Capture the cell that displays the provided text and extract its (X, Y) central coordinate. 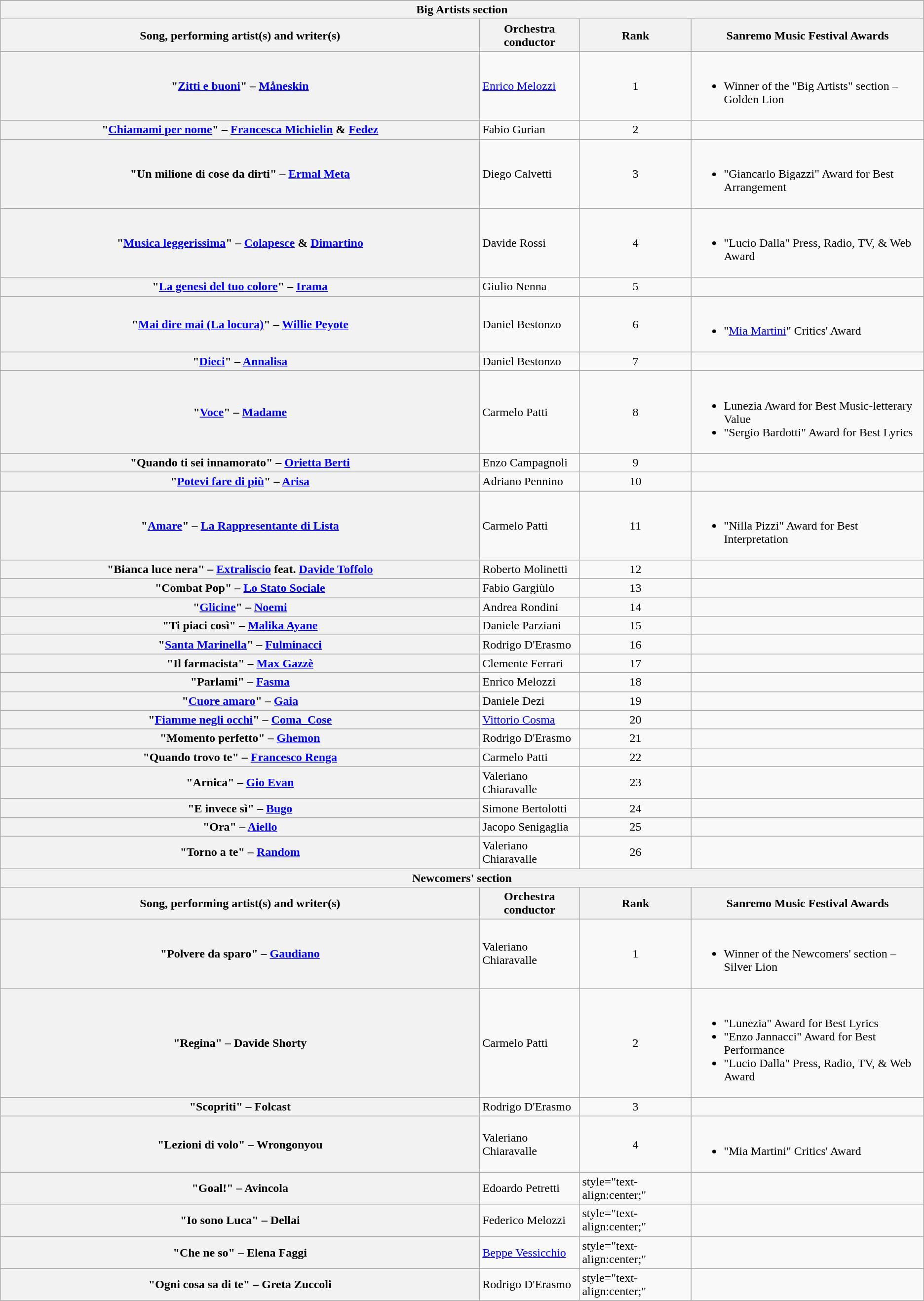
"Zitti e buoni" – Måneskin (240, 86)
13 (636, 588)
18 (636, 682)
Giulio Nenna (530, 287)
"E invece sì" – Bugo (240, 808)
21 (636, 738)
15 (636, 626)
Andrea Rondini (530, 607)
Federico Melozzi (530, 1220)
"Glicine" – Noemi (240, 607)
"Arnica" – Gio Evan (240, 783)
"Amare" – La Rappresentante di Lista (240, 525)
7 (636, 361)
17 (636, 663)
"Momento perfetto" – Ghemon (240, 738)
6 (636, 324)
Enzo Campagnoli (530, 462)
Big Artists section (462, 10)
"Quando trovo te" – Francesco Renga (240, 757)
Diego Calvetti (530, 174)
"Bianca luce nera" – Extraliscio feat. Davide Toffolo (240, 570)
Fabio Gurian (530, 130)
12 (636, 570)
8 (636, 412)
"Combat Pop" – Lo Stato Sociale (240, 588)
"Cuore amaro" – Gaia (240, 701)
"Ogni cosa sa di te" – Greta Zuccoli (240, 1284)
Daniele Dezi (530, 701)
"Dieci" – Annalisa (240, 361)
Winner of the "Big Artists" section – Golden Lion (808, 86)
"Quando ti sei innamorato" – Orietta Berti (240, 462)
24 (636, 808)
"Ti piaci così" – Malika Ayane (240, 626)
"Mai dire mai (La locura)" – Willie Peyote (240, 324)
22 (636, 757)
Jacopo Senigaglia (530, 827)
14 (636, 607)
11 (636, 525)
5 (636, 287)
Simone Bertolotti (530, 808)
26 (636, 852)
"Santa Marinella" – Fulminacci (240, 645)
"Lucio Dalla" Press, Radio, TV, & Web Award (808, 243)
Davide Rossi (530, 243)
"Goal!" – Avincola (240, 1188)
25 (636, 827)
"Potevi fare di più" – Arisa (240, 481)
16 (636, 645)
"Un milione di cose da dirti" – Ermal Meta (240, 174)
"Parlami" – Fasma (240, 682)
19 (636, 701)
"Che ne so" – Elena Faggi (240, 1253)
Beppe Vessicchio (530, 1253)
"Polvere da sparo" – Gaudiano (240, 954)
"Nilla Pizzi" Award for Best Interpretation (808, 525)
"Il farmacista" – Max Gazzè (240, 663)
Lunezia Award for Best Music-letterary Value"Sergio Bardotti" Award for Best Lyrics (808, 412)
"Voce" – Madame (240, 412)
"Giancarlo Bigazzi" Award for Best Arrangement (808, 174)
Clemente Ferrari (530, 663)
Daniele Parziani (530, 626)
Edoardo Petretti (530, 1188)
"Lezioni di volo" – Wrongonyou (240, 1144)
Vittorio Cosma (530, 720)
Adriano Pennino (530, 481)
"Chiamami per nome" – Francesca Michielin & Fedez (240, 130)
Newcomers' section (462, 878)
"Torno a te" – Random (240, 852)
"Lunezia" Award for Best Lyrics"Enzo Jannacci" Award for Best Performance"Lucio Dalla" Press, Radio, TV, & Web Award (808, 1043)
9 (636, 462)
"Fiamme negli occhi" – Coma_Cose (240, 720)
"Ora" – Aiello (240, 827)
Winner of the Newcomers' section – Silver Lion (808, 954)
"Io sono Luca" – Dellai (240, 1220)
"Scopriti" – Folcast (240, 1107)
"Regina" – Davide Shorty (240, 1043)
10 (636, 481)
20 (636, 720)
Roberto Molinetti (530, 570)
"La genesi del tuo colore" – Irama (240, 287)
"Musica leggerissima" – Colapesce & Dimartino (240, 243)
Fabio Gargiùlo (530, 588)
23 (636, 783)
